From the cell containing the given text, extract its center point as [x, y] coordinate. 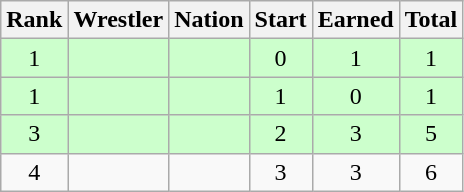
Earned [356, 20]
Rank [34, 20]
Wrestler [118, 20]
4 [34, 172]
Nation [209, 20]
Start [280, 20]
2 [280, 134]
Total [431, 20]
5 [431, 134]
6 [431, 172]
